From the cell containing the given text, extract its center point as [X, Y] coordinate. 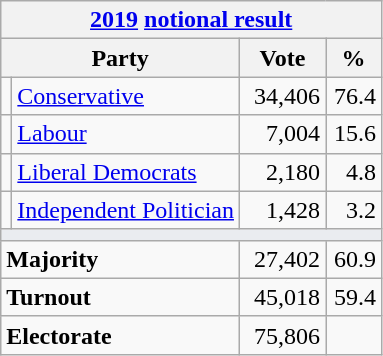
2019 notional result [192, 20]
1,428 [282, 210]
76.4 [354, 96]
Liberal Democrats [126, 172]
45,018 [282, 297]
15.6 [354, 134]
Turnout [120, 297]
Party [120, 58]
Majority [120, 259]
Electorate [120, 335]
7,004 [282, 134]
% [354, 58]
2,180 [282, 172]
Conservative [126, 96]
3.2 [354, 210]
Vote [282, 58]
4.8 [354, 172]
Independent Politician [126, 210]
60.9 [354, 259]
27,402 [282, 259]
34,406 [282, 96]
Labour [126, 134]
59.4 [354, 297]
75,806 [282, 335]
